Determine the [x, y] coordinate at the center of the cell enclosing the given text.  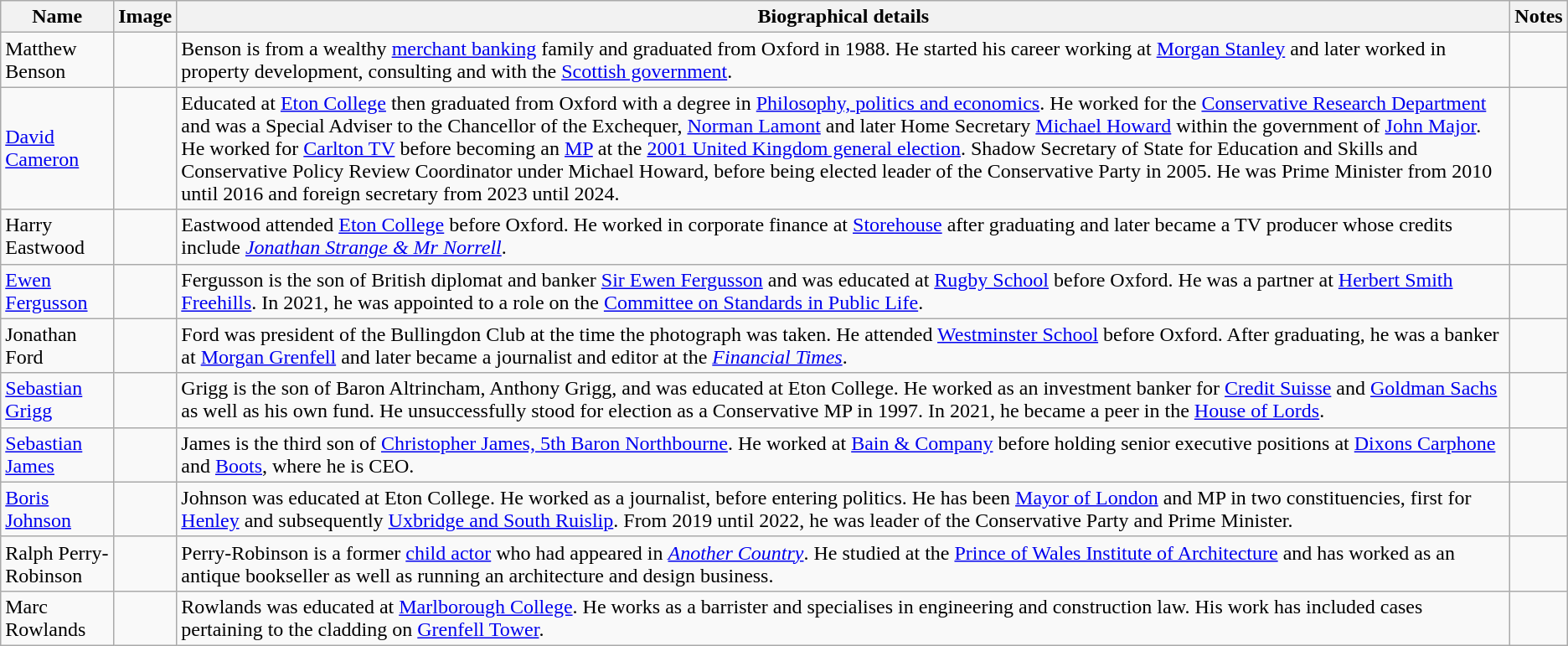
Jonathan Ford [57, 345]
Biographical details [843, 17]
Marc Rowlands [57, 618]
David Cameron [57, 148]
Name [57, 17]
Matthew Benson [57, 60]
Notes [1539, 17]
Sebastian James [57, 454]
Sebastian Grigg [57, 401]
Ralph Perry-Robinson [57, 563]
Image [146, 17]
Harry Eastwood [57, 236]
Boris Johnson [57, 509]
Ewen Fergusson [57, 292]
